From the cell containing the given text, extract its center point as [x, y] coordinate. 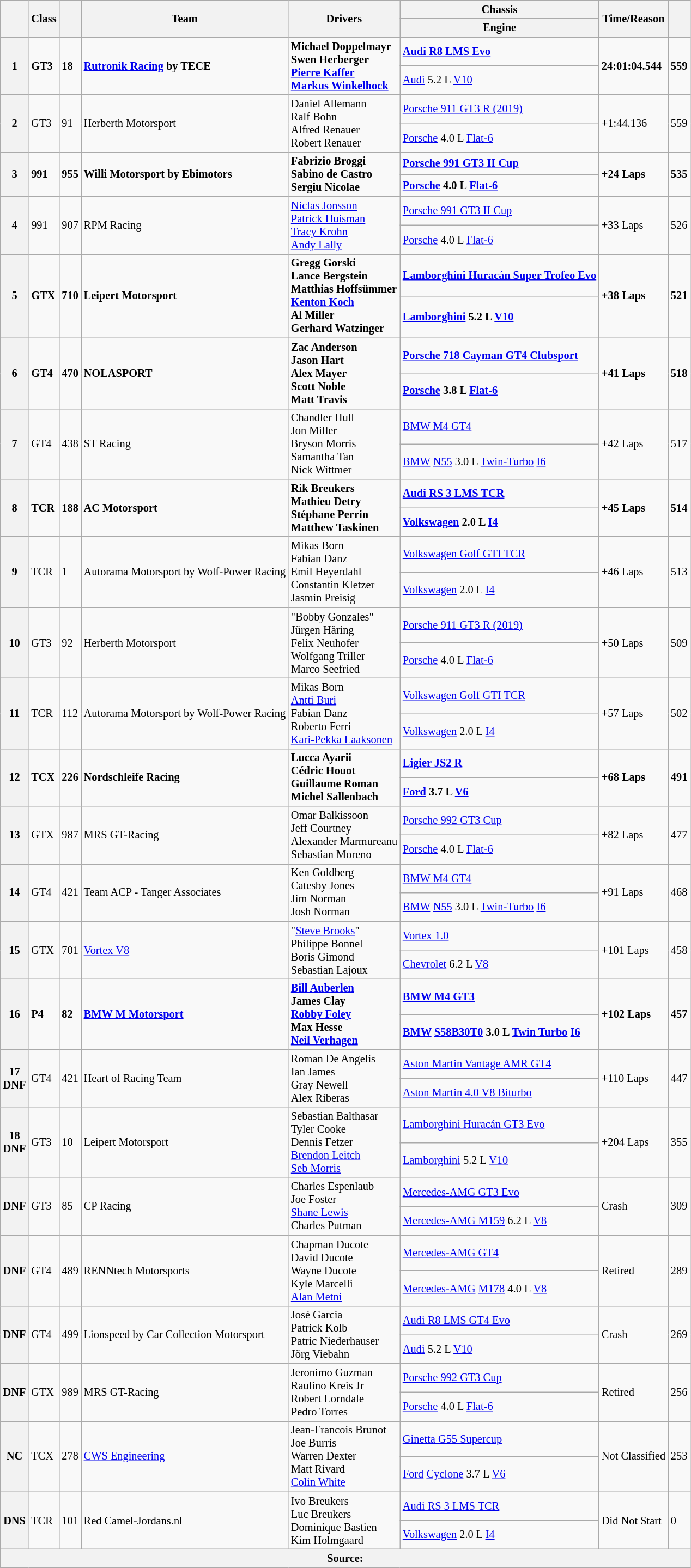
6 [15, 373]
BMW M Motorsport [185, 1014]
Lionspeed by Car Collection Motorsport [185, 1335]
5 [15, 296]
11 [15, 713]
+82 Laps [633, 835]
Engine [499, 28]
Porsche 3.8 L Flat-6 [499, 391]
Aston Martin 4.0 V8 Biturbo [499, 1093]
+102 Laps [633, 1014]
RPM Racing [185, 226]
+42 Laps [633, 444]
253 [679, 1456]
15 [15, 950]
Fabrizio Broggi Sabino de Castro Sergiu Nicolae [344, 174]
CP Racing [185, 1206]
José Garcia Patrick Kolb Patric Niederhauser Jörg Viebahn [344, 1335]
701 [70, 950]
Lamborghini Huracán GT3 Evo [499, 1125]
Class [44, 19]
514 [679, 508]
+24 Laps [633, 174]
Did Not Start [633, 1521]
710 [70, 296]
Lamborghini Huracán Super Trofeo Evo [499, 275]
Chandler Hull Jon Miller Bryson Morris Samantha Tan Nick Wittmer [344, 444]
P4 [44, 1014]
Bill Auberlen James Clay Robby Foley Max Hesse Neil Verhagen [344, 1014]
355 [679, 1142]
8 [15, 508]
9 [15, 572]
82 [70, 1014]
Willi Motorsport by Ebimotors [185, 174]
101 [70, 1521]
+33 Laps [633, 226]
289 [679, 1271]
Audi R8 LMS GT4 Evo [499, 1321]
489 [70, 1271]
Mikas Born Antti Buri Fabian Danz Roberto Ferri Kari-Pekka Laaksonen [344, 713]
Time/Reason [633, 19]
Chevrolet 6.2 L V8 [499, 964]
309 [679, 1206]
Vortex 1.0 [499, 936]
Mercedes-AMG GT4 [499, 1253]
112 [70, 713]
Mercedes-AMG M159 6.2 L V8 [499, 1220]
269 [679, 1335]
NOLASPORT [185, 373]
521 [679, 296]
Jeronimo Guzman Raulino Kreis Jr Robert Lorndale Pedro Torres [344, 1392]
13 [15, 835]
Rutronik Racing by TECE [185, 66]
Team [185, 19]
"Steve Brooks" Philippe Bonnel Boris Gimond Sebastian Lajoux [344, 950]
Team ACP - Tanger Associates [185, 892]
517 [679, 444]
Aston Martin Vantage AMR GT4 [499, 1063]
Red Camel-Jordans.nl [185, 1521]
Ken Goldberg Catesby Jones Jim Norman Josh Norman [344, 892]
477 [679, 835]
Roman De Angelis Ian James Gray Newell Alex Riberas [344, 1078]
+204 Laps [633, 1142]
7 [15, 444]
+91 Laps [633, 892]
14 [15, 892]
BMW S58B30T0 3.0 L Twin Turbo I6 [499, 1032]
Ford Cyclone 3.7 L V6 [499, 1474]
AC Motorsport [185, 508]
526 [679, 226]
2 [15, 123]
24:01:04.544 [633, 66]
989 [70, 1392]
491 [679, 777]
Zac Anderson Jason Hart Alex Mayer Scott Noble Matt Travis [344, 373]
188 [70, 508]
18DNF [15, 1142]
+101 Laps [633, 950]
278 [70, 1456]
987 [70, 835]
Sebastian Balthasar Tyler Cooke Dennis Fetzer Brendon Leitch Seb Morris [344, 1142]
18 [70, 66]
Heart of Racing Team [185, 1078]
RENNtech Motorsports [185, 1271]
Jean-Francois Brunot Joe Burris Warren Dexter Matt Rivard Colin White [344, 1456]
+41 Laps [633, 373]
535 [679, 174]
"Bobby Gonzales" Jürgen Häring Felix Neuhofer Wolfgang Triller Marco Seefried [344, 643]
Audi R8 LMS Evo [499, 51]
CWS Engineering [185, 1456]
955 [70, 174]
+38 Laps [633, 296]
Drivers [344, 19]
458 [679, 950]
BMW M4 GT3 [499, 996]
16 [15, 1014]
513 [679, 572]
Ginetta G55 Supercup [499, 1438]
907 [70, 226]
Vortex V8 [185, 950]
457 [679, 1014]
+57 Laps [633, 713]
Mercedes-AMG M178 4.0 L V8 [499, 1288]
256 [679, 1392]
Niclas Jonsson Patrick Huisman Tracy Krohn Andy Lally [344, 226]
91 [70, 123]
+110 Laps [633, 1078]
Porsche 718 Cayman GT4 Clubsport [499, 355]
Lucca Ayarii Cédric Houot Guillaume Roman Michel Sallenbach [344, 777]
Mercedes-AMG GT3 Evo [499, 1192]
509 [679, 643]
438 [70, 444]
Gregg Gorski Lance Bergstein Matthias Hoffsümmer Kenton Koch Al Miller Gerhard Watzinger [344, 296]
Daniel Allemann Ralf Bohn Alfred Renauer Robert Renauer [344, 123]
4 [15, 226]
+1:44.136 [633, 123]
Chapman Ducote David Ducote Wayne Ducote Kyle Marcelli Alan Metni [344, 1271]
92 [70, 643]
Michael Doppelmayr Swen Herberger Pierre Kaffer Markus Winkelhock [344, 66]
0 [679, 1521]
+46 Laps [633, 572]
468 [679, 892]
+45 Laps [633, 508]
NC [15, 1456]
499 [70, 1335]
+68 Laps [633, 777]
ST Racing [185, 444]
17DNF [15, 1078]
+50 Laps [633, 643]
Not Classified [633, 1456]
447 [679, 1078]
Ivo Breukers Luc Breukers Dominique Bastien Kim Holmgaard [344, 1521]
470 [70, 373]
Nordschleife Racing [185, 777]
85 [70, 1206]
Mikas Born Fabian Danz Emil Heyerdahl Constantin Kletzer Jasmin Preisig [344, 572]
502 [679, 713]
Rik Breukers Mathieu Detry Stéphane Perrin Matthew Taskinen [344, 508]
Source: [346, 1558]
518 [679, 373]
226 [70, 777]
Ford 3.7 L V6 [499, 792]
DNS [15, 1521]
3 [15, 174]
Omar Balkissoon Jeff Courtney Alexander Marmureanu Sebastian Moreno [344, 835]
Charles Espenlaub Joe Foster Shane Lewis Charles Putman [344, 1206]
12 [15, 777]
Ligier JS2 R [499, 763]
Chassis [499, 9]
